Provide the (X, Y) coordinate of the cell's center where the given text is located.  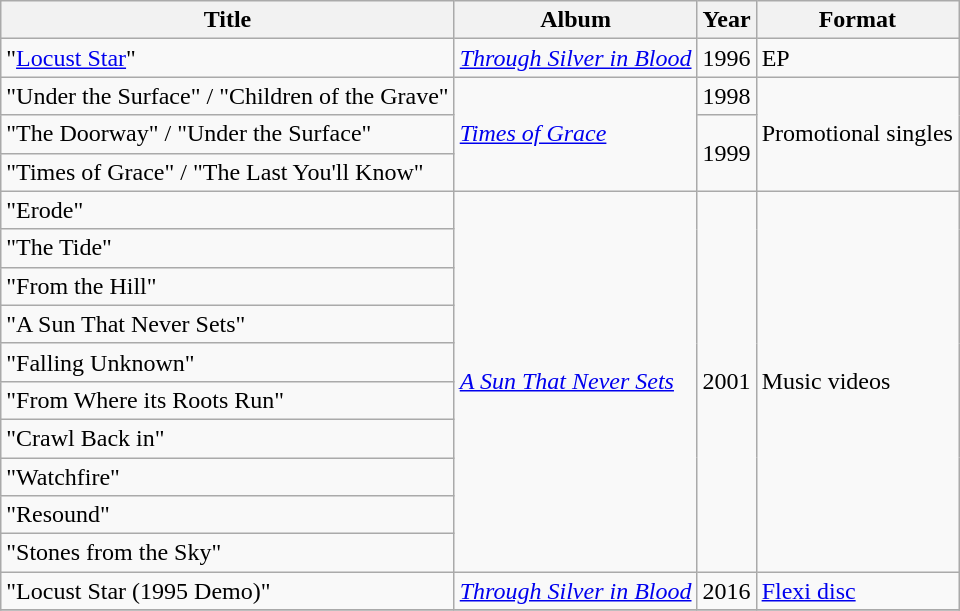
2001 (726, 382)
"From Where its Roots Run" (228, 400)
"The Doorway" / "Under the Surface" (228, 134)
Format (857, 20)
Flexi disc (857, 591)
"From the Hill" (228, 286)
EP (857, 58)
Album (576, 20)
Promotional singles (857, 134)
1999 (726, 153)
A Sun That Never Sets (576, 382)
"The Tide" (228, 248)
"Locust Star" (228, 58)
"Erode" (228, 210)
"Stones from the Sky" (228, 553)
Year (726, 20)
Music videos (857, 382)
"A Sun That Never Sets" (228, 324)
"Times of Grace" / "The Last You'll Know" (228, 172)
"Resound" (228, 515)
"Crawl Back in" (228, 438)
"Locust Star (1995 Demo)" (228, 591)
Title (228, 20)
"Falling Unknown" (228, 362)
2016 (726, 591)
Times of Grace (576, 134)
"Under the Surface" / "Children of the Grave" (228, 96)
"Watchfire" (228, 477)
1998 (726, 96)
1996 (726, 58)
